Output the (x, y) coordinate of the center of the cell containing the given text.  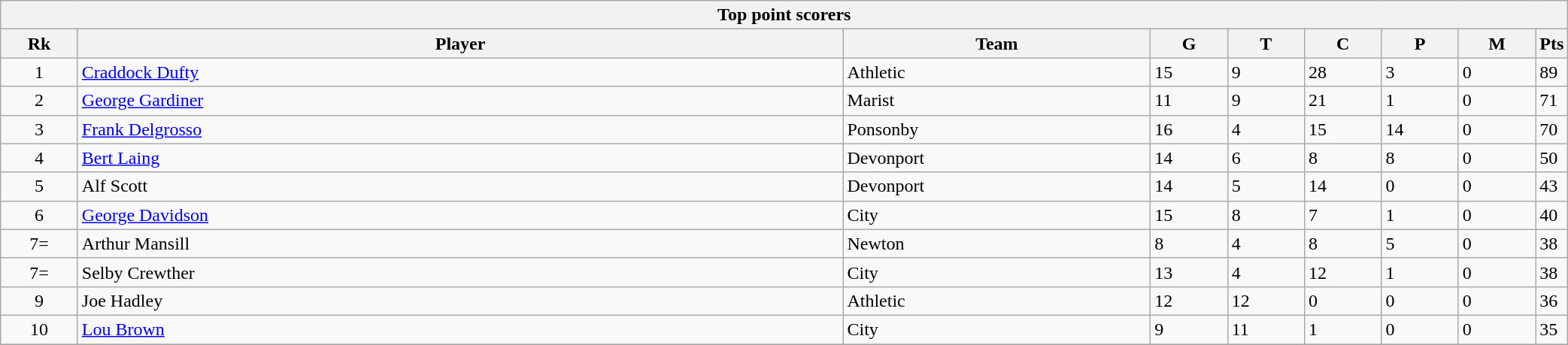
Top point scorers (784, 15)
C (1343, 44)
G (1189, 44)
21 (1343, 101)
36 (1552, 301)
Ponsonby (997, 129)
M (1497, 44)
50 (1552, 158)
16 (1189, 129)
28 (1343, 72)
Pts (1552, 44)
Newton (997, 244)
35 (1552, 329)
George Davidson (460, 215)
40 (1552, 215)
Lou Brown (460, 329)
Marist (997, 101)
Alf Scott (460, 186)
Bert Laing (460, 158)
Rk (39, 44)
43 (1552, 186)
70 (1552, 129)
T (1266, 44)
Frank Delgrosso (460, 129)
Joe Hadley (460, 301)
Selby Crewther (460, 272)
10 (39, 329)
Arthur Mansill (460, 244)
Player (460, 44)
2 (39, 101)
89 (1552, 72)
George Gardiner (460, 101)
7 (1343, 215)
Craddock Dufty (460, 72)
71 (1552, 101)
Team (997, 44)
P (1420, 44)
13 (1189, 272)
